Scan for the cell matching the given text and deliver its [x, y] coordinate at center. 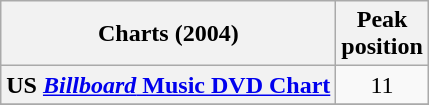
US Billboard Music DVD Chart [168, 85]
Peakposition [382, 34]
11 [382, 85]
Charts (2004) [168, 34]
